Determine the [x, y] coordinate at the center of the cell enclosing the given text.  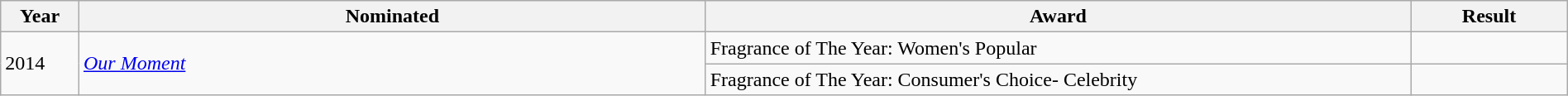
Nominated [392, 17]
Fragrance of The Year: Consumer's Choice- Celebrity [1059, 79]
Our Moment [392, 64]
2014 [40, 64]
Year [40, 17]
Fragrance of The Year: Women's Popular [1059, 48]
Award [1059, 17]
Result [1489, 17]
